Detect which cell encompasses the target text, then output its [X, Y] center coordinate. 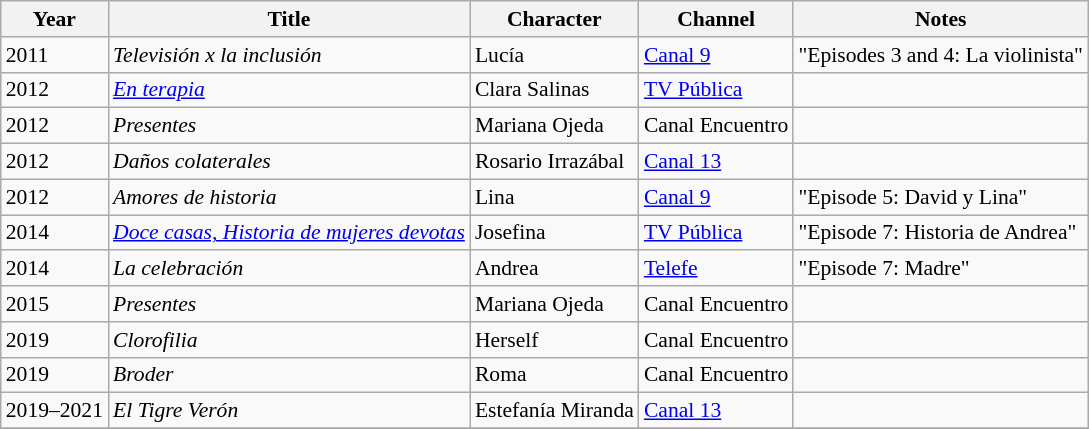
Telefe [716, 269]
Doce casas, Historia de mujeres devotas [289, 233]
Josefina [554, 233]
Roma [554, 375]
Lina [554, 197]
Estefanía Miranda [554, 411]
Channel [716, 19]
2015 [54, 304]
"Episode 7: Madre" [940, 269]
Clorofilia [289, 340]
Rosario Irrazábal [554, 162]
Clara Salinas [554, 90]
"Episodes 3 and 4: La violinista" [940, 55]
Lucía [554, 55]
Televisión x la inclusión [289, 55]
2019–2021 [54, 411]
"Episode 7: Historia de Andrea" [940, 233]
El Tigre Verón [289, 411]
Amores de historia [289, 197]
Notes [940, 19]
2011 [54, 55]
Andrea [554, 269]
Character [554, 19]
"Episode 5: David y Lina" [940, 197]
Herself [554, 340]
La celebración [289, 269]
En terapia [289, 90]
Broder [289, 375]
Title [289, 19]
Daños colaterales [289, 162]
Year [54, 19]
